Search for the cell housing the specified text and yield its [X, Y] center coordinate. 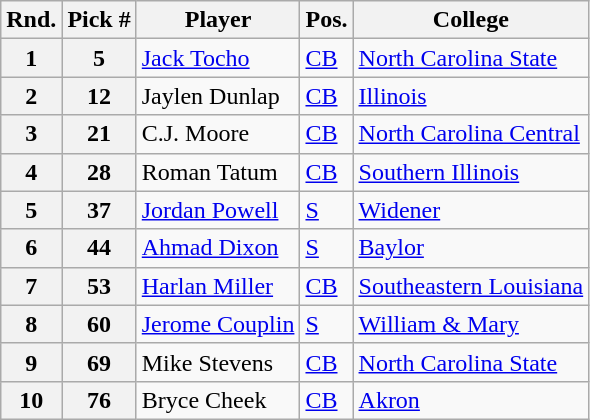
C.J. Moore [218, 134]
69 [99, 362]
Widener [471, 210]
Harlan Miller [218, 286]
Baylor [471, 248]
Jerome Couplin [218, 324]
Jordan Powell [218, 210]
2 [32, 96]
Bryce Cheek [218, 400]
Mike Stevens [218, 362]
28 [99, 172]
Roman Tatum [218, 172]
10 [32, 400]
6 [32, 248]
9 [32, 362]
Pos. [326, 20]
College [471, 20]
Illinois [471, 96]
Player [218, 20]
Southeastern Louisiana [471, 286]
4 [32, 172]
21 [99, 134]
44 [99, 248]
North Carolina Central [471, 134]
Jaylen Dunlap [218, 96]
76 [99, 400]
Ahmad Dixon [218, 248]
7 [32, 286]
Pick # [99, 20]
12 [99, 96]
Jack Tocho [218, 58]
Southern Illinois [471, 172]
Akron [471, 400]
Rnd. [32, 20]
3 [32, 134]
1 [32, 58]
William & Mary [471, 324]
53 [99, 286]
60 [99, 324]
8 [32, 324]
37 [99, 210]
